For the text-containing cell, return its midpoint in [x, y] coordinate format. 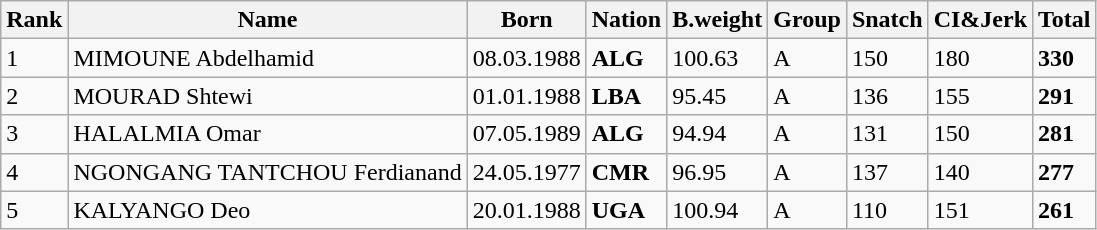
KALYANGO Deo [268, 210]
281 [1065, 134]
UGA [626, 210]
136 [887, 96]
CI&Jerk [980, 20]
Name [268, 20]
100.94 [718, 210]
LBA [626, 96]
94.94 [718, 134]
Group [808, 20]
261 [1065, 210]
4 [34, 172]
NGONGANG TANTCHOU Ferdianand [268, 172]
5 [34, 210]
277 [1065, 172]
155 [980, 96]
100.63 [718, 58]
330 [1065, 58]
Snatch [887, 20]
140 [980, 172]
07.05.1989 [526, 134]
110 [887, 210]
137 [887, 172]
20.01.1988 [526, 210]
2 [34, 96]
291 [1065, 96]
96.95 [718, 172]
CMR [626, 172]
24.05.1977 [526, 172]
MIMOUNE Abdelhamid [268, 58]
HALALMIA Omar [268, 134]
151 [980, 210]
01.01.1988 [526, 96]
B.weight [718, 20]
Born [526, 20]
Nation [626, 20]
131 [887, 134]
MOURAD Shtewi [268, 96]
180 [980, 58]
95.45 [718, 96]
Total [1065, 20]
08.03.1988 [526, 58]
1 [34, 58]
Rank [34, 20]
3 [34, 134]
